Return [x, y] of the center of cell containing provided text 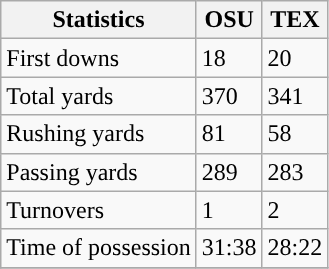
Statistics [99, 20]
18 [229, 58]
OSU [229, 20]
28:22 [295, 248]
2 [295, 210]
283 [295, 172]
341 [295, 96]
20 [295, 58]
31:38 [229, 248]
81 [229, 134]
First downs [99, 58]
58 [295, 134]
1 [229, 210]
370 [229, 96]
Total yards [99, 96]
Rushing yards [99, 134]
TEX [295, 20]
289 [229, 172]
Time of possession [99, 248]
Passing yards [99, 172]
Turnovers [99, 210]
